Locate the cell with the specified text and output its (X, Y) center coordinate. 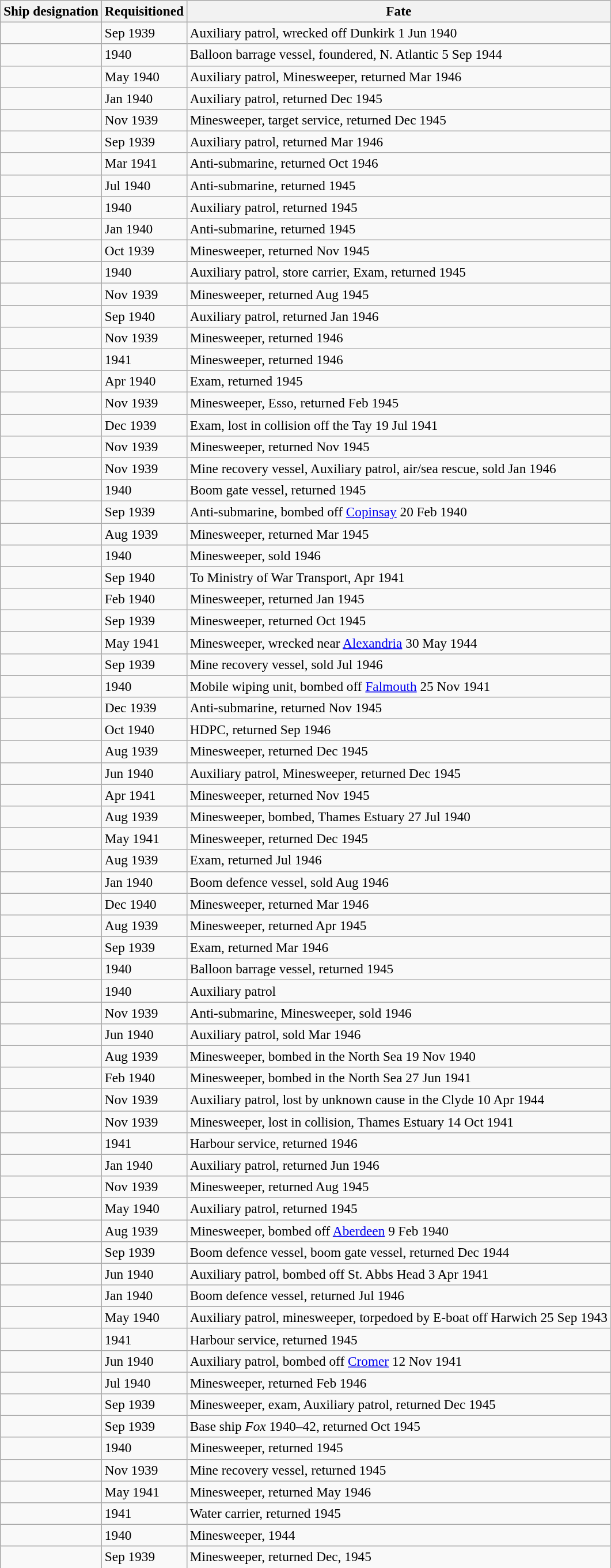
Auxiliary patrol, bombed off Cromer 12 Nov 1941 (399, 1361)
Mobile wiping unit, bombed off Falmouth 25 Nov 1941 (399, 686)
Mar 1941 (144, 164)
Water carrier, returned 1945 (399, 1513)
Auxiliary patrol, bombed off St. Abbs Head 3 Apr 1941 (399, 1274)
Boom gate vessel, returned 1945 (399, 490)
Minesweeper, lost in collision, Thames Estuary 14 Oct 1941 (399, 1121)
Apr 1941 (144, 795)
Minesweeper, bombed in the North Sea 19 Nov 1940 (399, 1056)
Exam, returned 1945 (399, 381)
Auxiliary patrol, sold Mar 1946 (399, 1034)
Minesweeper, returned Feb 1946 (399, 1382)
Minesweeper, returned Mar 1945 (399, 534)
Minesweeper, target service, returned Dec 1945 (399, 120)
Ship designation (51, 11)
Mine recovery vessel, returned 1945 (399, 1470)
Anti-submarine, Minesweeper, sold 1946 (399, 1012)
To Ministry of War Transport, Apr 1941 (399, 577)
Oct 1940 (144, 730)
Oct 1939 (144, 251)
Auxiliary patrol, store carrier, Exam, returned 1945 (399, 273)
Minesweeper, wrecked near Alexandria 30 May 1944 (399, 643)
Boom defence vessel, returned Jul 1946 (399, 1295)
Auxiliary patrol (399, 991)
Auxiliary patrol, Minesweeper, returned Dec 1945 (399, 773)
Minesweeper, returned 1945 (399, 1448)
Minesweeper, returned Oct 1945 (399, 621)
Harbour service, returned 1946 (399, 1143)
Harbour service, returned 1945 (399, 1339)
Minesweeper, Esso, returned Feb 1945 (399, 403)
Balloon barrage vessel, returned 1945 (399, 969)
Balloon barrage vessel, foundered, N. Atlantic 5 Sep 1944 (399, 55)
Auxiliary patrol, lost by unknown cause in the Clyde 10 Apr 1944 (399, 1100)
Base ship Fox 1940–42, returned Oct 1945 (399, 1426)
Exam, returned Mar 1946 (399, 947)
Exam, lost in collision off the Tay 19 Jul 1941 (399, 425)
Minesweeper, sold 1946 (399, 556)
Minesweeper, bombed off Aberdeen 9 Feb 1940 (399, 1230)
Boom defence vessel, boom gate vessel, returned Dec 1944 (399, 1252)
Requisitioned (144, 11)
Auxiliary patrol, returned Mar 1946 (399, 142)
Minesweeper, returned Dec, 1945 (399, 1557)
Minesweeper, returned Apr 1945 (399, 925)
Minesweeper, returned May 1946 (399, 1491)
Minesweeper, returned Mar 1946 (399, 904)
Minesweeper, bombed, Thames Estuary 27 Jul 1940 (399, 817)
Anti-submarine, bombed off Copinsay 20 Feb 1940 (399, 512)
Auxiliary patrol, Minesweeper, returned Mar 1946 (399, 77)
Boom defence vessel, sold Aug 1946 (399, 882)
Exam, returned Jul 1946 (399, 860)
Minesweeper, exam, Auxiliary patrol, returned Dec 1945 (399, 1404)
Apr 1940 (144, 381)
Minesweeper, returned Jan 1945 (399, 599)
Auxiliary patrol, returned Jan 1946 (399, 316)
Mine recovery vessel, Auxiliary patrol, air/sea rescue, sold Jan 1946 (399, 468)
Auxiliary patrol, wrecked off Dunkirk 1 Jun 1940 (399, 33)
Dec 1940 (144, 904)
Minesweeper, bombed in the North Sea 27 Jun 1941 (399, 1078)
Auxiliary patrol, minesweeper, torpedoed by E-boat off Harwich 25 Sep 1943 (399, 1317)
Mine recovery vessel, sold Jul 1946 (399, 664)
Fate (399, 11)
Auxiliary patrol, returned Jun 1946 (399, 1165)
Anti-submarine, returned Oct 1946 (399, 164)
Minesweeper, 1944 (399, 1535)
HDPC, returned Sep 1946 (399, 730)
Anti-submarine, returned Nov 1945 (399, 708)
Auxiliary patrol, returned Dec 1945 (399, 98)
